Find where the given text appears and provide that cell's center as [X, Y] coordinate. 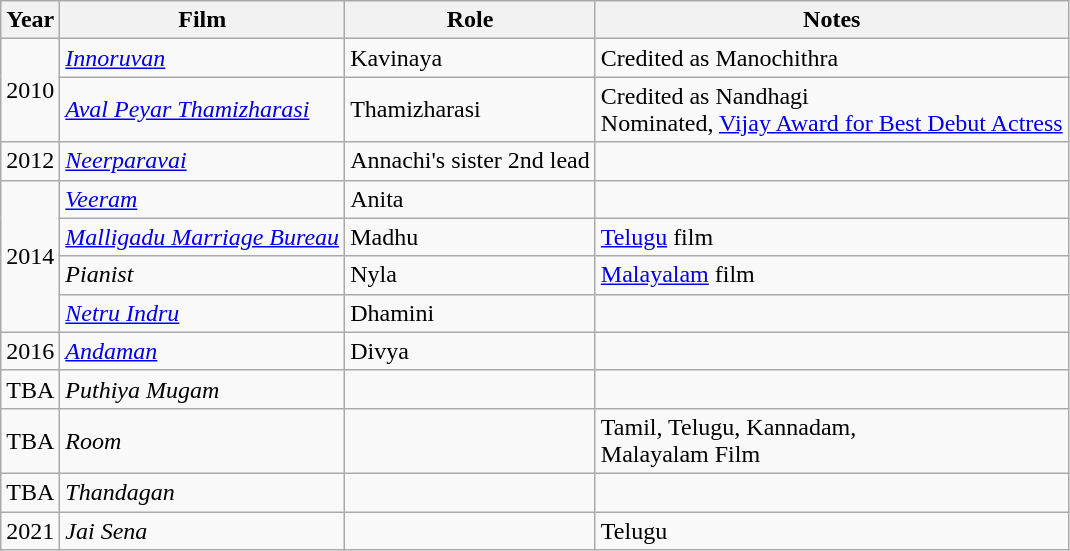
2021 [30, 531]
Neerparavai [202, 161]
Innoruvan [202, 58]
2016 [30, 351]
Malayalam film [832, 275]
Anita [470, 199]
Telugu [832, 531]
Thandagan [202, 492]
Year [30, 20]
Malligadu Marriage Bureau [202, 237]
2012 [30, 161]
Netru Indru [202, 313]
Madhu [470, 237]
Divya [470, 351]
Kavinaya [470, 58]
Dhamini [470, 313]
Credited as Manochithra [832, 58]
Pianist [202, 275]
Tamil, Telugu, Kannadam,Malayalam Film [832, 440]
2010 [30, 90]
Telugu film [832, 237]
Veeram [202, 199]
Credited as NandhagiNominated, Vijay Award for Best Debut Actress [832, 110]
Film [202, 20]
Jai Sena [202, 531]
Notes [832, 20]
Aval Peyar Thamizharasi [202, 110]
Thamizharasi [470, 110]
2014 [30, 256]
Room [202, 440]
Nyla [470, 275]
Puthiya Mugam [202, 389]
Andaman [202, 351]
Role [470, 20]
Annachi's sister 2nd lead [470, 161]
